Determine the [x, y] coordinate at the center of the cell enclosing the given text.  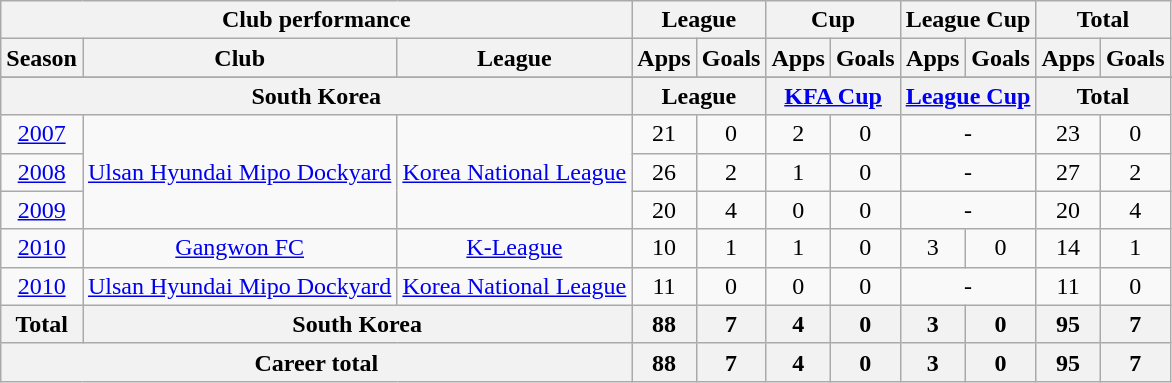
2009 [42, 210]
Cup [833, 20]
23 [1068, 134]
26 [664, 172]
Season [42, 58]
Club [239, 58]
KFA Cup [833, 96]
2008 [42, 172]
14 [1068, 248]
2007 [42, 134]
10 [664, 248]
Career total [316, 362]
Gangwon FC [239, 248]
Club performance [316, 20]
K-League [514, 248]
21 [664, 134]
27 [1068, 172]
